Identify which cell holds the provided text, then report its (x, y) central coordinate. 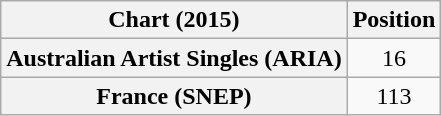
16 (394, 58)
Chart (2015) (174, 20)
Position (394, 20)
France (SNEP) (174, 96)
Australian Artist Singles (ARIA) (174, 58)
113 (394, 96)
